Return [x, y] of the center of cell containing provided text 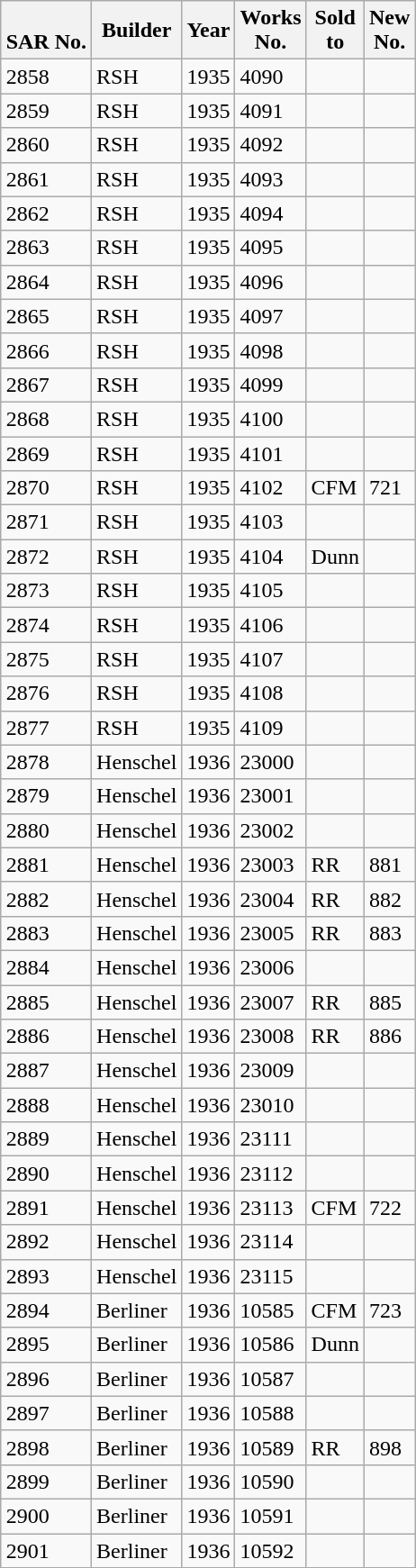
23000 [270, 762]
883 [389, 933]
WorksNo. [270, 31]
23004 [270, 899]
2876 [46, 693]
2871 [46, 522]
2893 [46, 1276]
2884 [46, 967]
10589 [270, 1447]
886 [389, 1037]
NewNo. [389, 31]
10592 [270, 1550]
SAR No. [46, 31]
4107 [270, 659]
23001 [270, 796]
4099 [270, 385]
23006 [270, 967]
2886 [46, 1037]
2883 [46, 933]
721 [389, 488]
23115 [270, 1276]
2891 [46, 1208]
23009 [270, 1071]
2897 [46, 1413]
2869 [46, 453]
2889 [46, 1139]
4102 [270, 488]
4106 [270, 625]
4094 [270, 213]
2868 [46, 419]
23005 [270, 933]
2888 [46, 1105]
23003 [270, 865]
885 [389, 1002]
2894 [46, 1310]
10588 [270, 1413]
4091 [270, 111]
4096 [270, 282]
2881 [46, 865]
2873 [46, 591]
23112 [270, 1174]
23113 [270, 1208]
4093 [270, 179]
2878 [46, 762]
2899 [46, 1482]
2887 [46, 1071]
2864 [46, 282]
2872 [46, 557]
2863 [46, 248]
4097 [270, 316]
2867 [46, 385]
2892 [46, 1242]
2874 [46, 625]
4104 [270, 557]
2900 [46, 1516]
2879 [46, 796]
723 [389, 1310]
23002 [270, 830]
2885 [46, 1002]
2861 [46, 179]
4090 [270, 77]
2877 [46, 728]
4108 [270, 693]
Soldto [335, 31]
2896 [46, 1379]
Year [209, 31]
10590 [270, 1482]
23007 [270, 1002]
23111 [270, 1139]
2901 [46, 1550]
4103 [270, 522]
4105 [270, 591]
4101 [270, 453]
2859 [46, 111]
2895 [46, 1345]
2865 [46, 316]
10586 [270, 1345]
881 [389, 865]
Builder [137, 31]
2870 [46, 488]
10587 [270, 1379]
2898 [46, 1447]
4092 [270, 145]
23008 [270, 1037]
2858 [46, 77]
2880 [46, 830]
2862 [46, 213]
2890 [46, 1174]
2866 [46, 350]
722 [389, 1208]
882 [389, 899]
2875 [46, 659]
10585 [270, 1310]
23114 [270, 1242]
4109 [270, 728]
23010 [270, 1105]
10591 [270, 1516]
2860 [46, 145]
4095 [270, 248]
898 [389, 1447]
2882 [46, 899]
4100 [270, 419]
4098 [270, 350]
